Return [X, Y] of the center of cell containing provided text 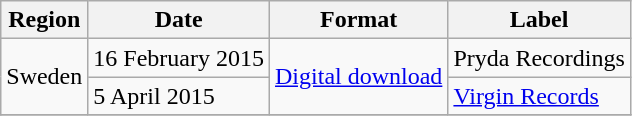
Digital download [359, 77]
16 February 2015 [179, 58]
Sweden [44, 77]
Virgin Records [539, 96]
Format [359, 20]
Region [44, 20]
Label [539, 20]
Pryda Recordings [539, 58]
5 April 2015 [179, 96]
Date [179, 20]
